For the text-containing cell, return its midpoint in [X, Y] coordinate format. 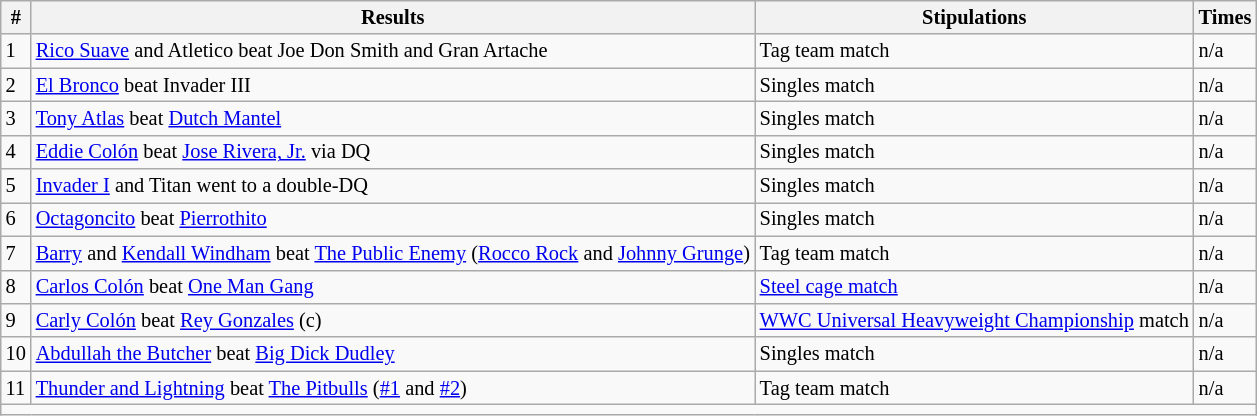
Results [393, 17]
WWC Universal Heavyweight Championship match [974, 320]
10 [16, 354]
Abdullah the Butcher beat Big Dick Dudley [393, 354]
1 [16, 51]
6 [16, 219]
Barry and Kendall Windham beat The Public Enemy (Rocco Rock and Johnny Grunge) [393, 253]
9 [16, 320]
Rico Suave and Atletico beat Joe Don Smith and Gran Artache [393, 51]
Eddie Colón beat Jose Rivera, Jr. via DQ [393, 152]
Invader I and Titan went to a double-DQ [393, 186]
5 [16, 186]
Carlos Colón beat One Man Gang [393, 287]
Times [1226, 17]
Octagoncito beat Pierrothito [393, 219]
Carly Colón beat Rey Gonzales (c) [393, 320]
7 [16, 253]
3 [16, 118]
11 [16, 388]
2 [16, 85]
El Bronco beat Invader III [393, 85]
Tony Atlas beat Dutch Mantel [393, 118]
Stipulations [974, 17]
Thunder and Lightning beat The Pitbulls (#1 and #2) [393, 388]
4 [16, 152]
Steel cage match [974, 287]
# [16, 17]
8 [16, 287]
